Pinpoint the cell where the given text exists, returning its [X, Y] midpoint coordinate. 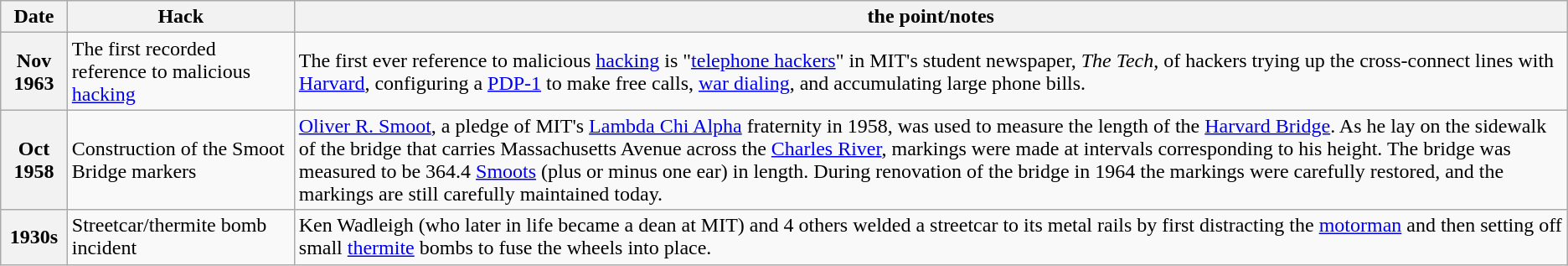
The first recorded reference to malicious hacking [181, 71]
the point/notes [931, 17]
Oct 1958 [34, 159]
Streetcar/thermite bomb incident [181, 237]
Nov 1963 [34, 71]
Hack [181, 17]
1930s [34, 237]
Date [34, 17]
Construction of the Smoot Bridge markers [181, 159]
